Return the (x, y) coordinate for the center point of the cell that contains the specified text.  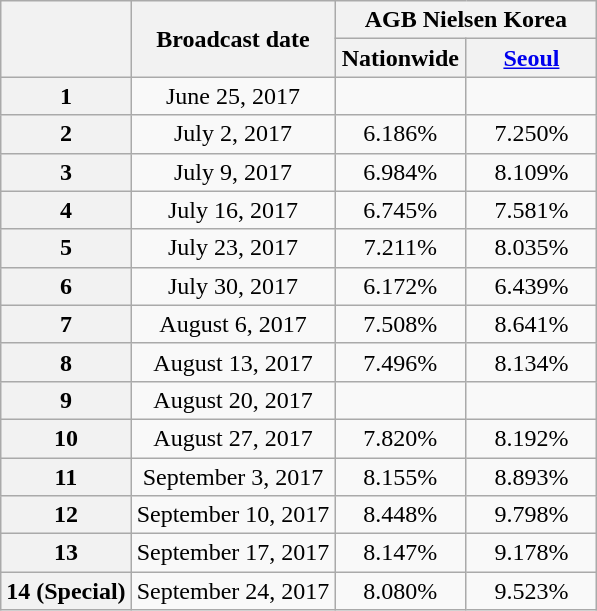
8.641% (532, 324)
Seoul (532, 58)
July 30, 2017 (233, 286)
7 (66, 324)
2 (66, 134)
August 27, 2017 (233, 438)
8.448% (400, 515)
7.508% (400, 324)
6.186% (400, 134)
8 (66, 362)
Broadcast date (233, 39)
9.798% (532, 515)
8.134% (532, 362)
July 9, 2017 (233, 172)
June 25, 2017 (233, 96)
September 10, 2017 (233, 515)
10 (66, 438)
8.035% (532, 248)
13 (66, 553)
6.984% (400, 172)
8.192% (532, 438)
9.178% (532, 553)
8.155% (400, 477)
4 (66, 210)
8.893% (532, 477)
6 (66, 286)
11 (66, 477)
8.109% (532, 172)
August 6, 2017 (233, 324)
July 23, 2017 (233, 248)
6.439% (532, 286)
September 17, 2017 (233, 553)
5 (66, 248)
1 (66, 96)
July 2, 2017 (233, 134)
September 3, 2017 (233, 477)
8.147% (400, 553)
7.581% (532, 210)
July 16, 2017 (233, 210)
Nationwide (400, 58)
7.250% (532, 134)
6.745% (400, 210)
September 24, 2017 (233, 591)
12 (66, 515)
8.080% (400, 591)
7.496% (400, 362)
7.211% (400, 248)
6.172% (400, 286)
August 13, 2017 (233, 362)
3 (66, 172)
7.820% (400, 438)
9.523% (532, 591)
9 (66, 400)
August 20, 2017 (233, 400)
14 (Special) (66, 591)
AGB Nielsen Korea (466, 20)
